Search for the cell housing the specified text and yield its [X, Y] center coordinate. 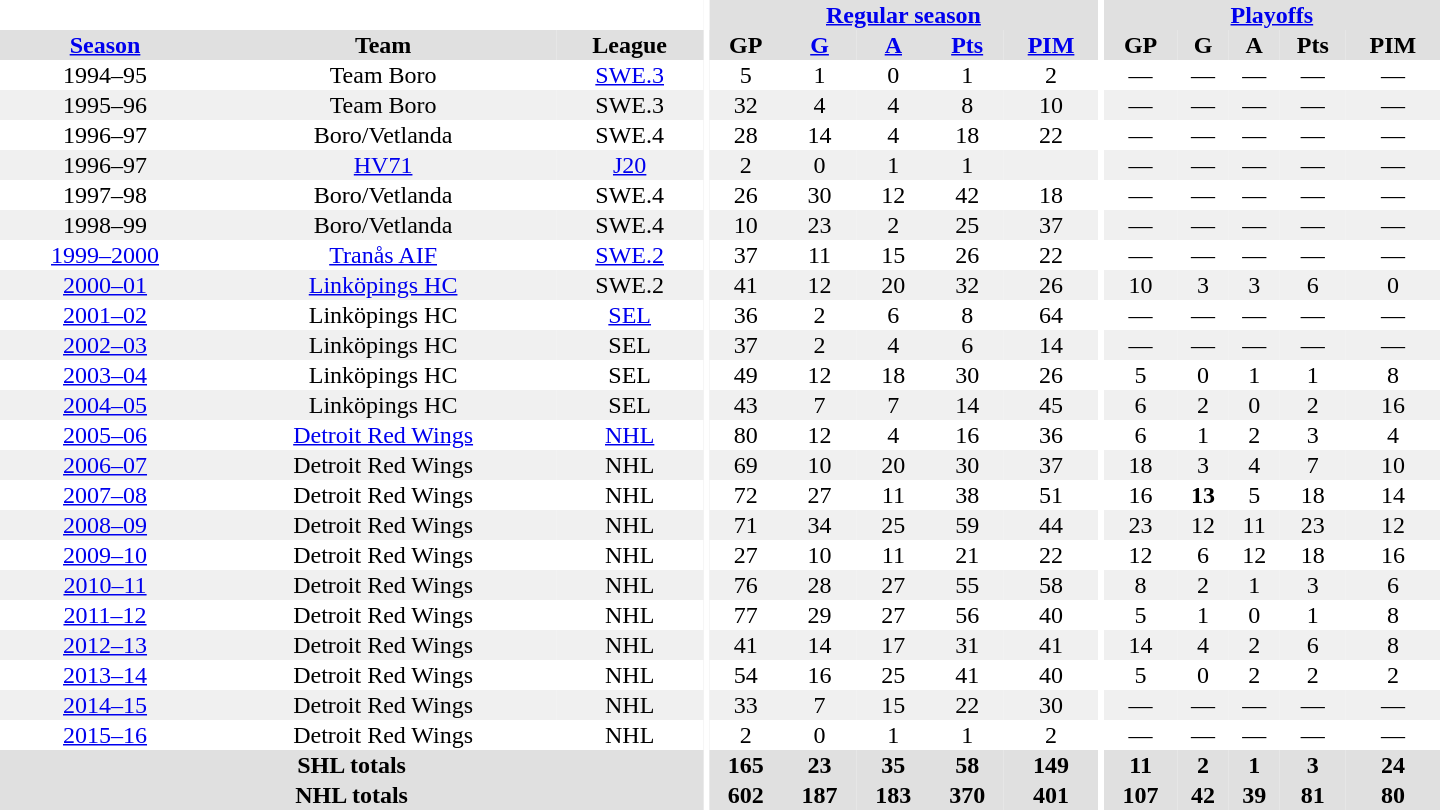
107 [1141, 795]
149 [1051, 765]
HV71 [383, 165]
1994–95 [105, 75]
J20 [630, 165]
17 [893, 645]
44 [1051, 525]
29 [820, 615]
55 [967, 585]
League [630, 45]
13 [1204, 495]
1999–2000 [105, 255]
2004–05 [105, 405]
21 [967, 555]
Regular season [904, 15]
56 [967, 615]
38 [967, 495]
2001–02 [105, 315]
31 [967, 645]
64 [1051, 315]
43 [746, 405]
76 [746, 585]
45 [1051, 405]
2003–04 [105, 375]
2014–15 [105, 705]
Tranås AIF [383, 255]
1997–98 [105, 195]
1995–96 [105, 105]
2012–13 [105, 645]
24 [1393, 765]
2005–06 [105, 435]
183 [893, 795]
Team [383, 45]
2007–08 [105, 495]
2013–14 [105, 675]
2015–16 [105, 735]
SHL totals [352, 765]
2009–10 [105, 555]
1998–99 [105, 225]
33 [746, 705]
2011–12 [105, 615]
2010–11 [105, 585]
51 [1051, 495]
39 [1254, 795]
Season [105, 45]
49 [746, 375]
35 [893, 765]
NHL totals [352, 795]
34 [820, 525]
2002–03 [105, 345]
2008–09 [105, 525]
370 [967, 795]
69 [746, 465]
77 [746, 615]
401 [1051, 795]
165 [746, 765]
602 [746, 795]
71 [746, 525]
72 [746, 495]
187 [820, 795]
59 [967, 525]
2000–01 [105, 285]
81 [1313, 795]
2006–07 [105, 465]
54 [746, 675]
Playoffs [1272, 15]
